Detect which cell encompasses the target text, then output its (X, Y) center coordinate. 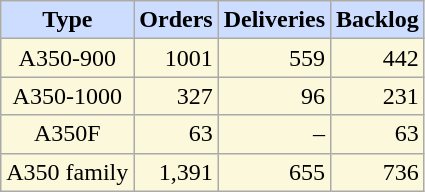
A350F (68, 134)
Backlog (378, 20)
A350-900 (68, 58)
– (274, 134)
A350-1000 (68, 96)
231 (378, 96)
Deliveries (274, 20)
655 (274, 172)
Orders (176, 20)
Type (68, 20)
559 (274, 58)
442 (378, 58)
1001 (176, 58)
96 (274, 96)
736 (378, 172)
327 (176, 96)
1,391 (176, 172)
A350 family (68, 172)
